For the text-containing cell, return its midpoint in [X, Y] coordinate format. 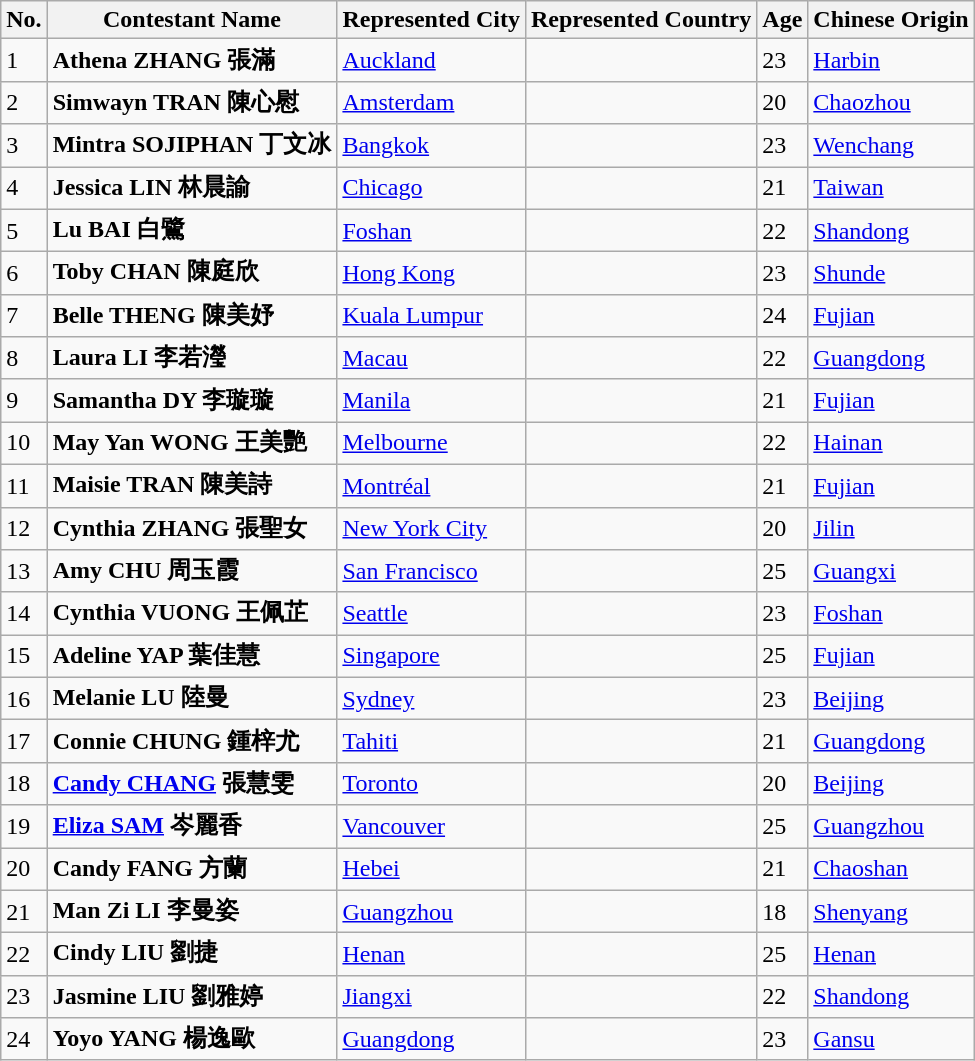
Age [782, 20]
Jasmine LIU 劉雅婷 [192, 996]
Lu BAI 白鷺 [192, 230]
Chicago [432, 188]
11 [24, 486]
Represented City [432, 20]
Candy CHANG 張慧雯 [192, 784]
Seattle [432, 614]
Harbin [891, 60]
Adeline YAP 葉佳慧 [192, 656]
Jiangxi [432, 996]
Jessica LIN 林晨諭 [192, 188]
Samantha DY 李璇璇 [192, 400]
May Yan WONG 王美艷 [192, 444]
Vancouver [432, 826]
2 [24, 102]
Bangkok [432, 146]
6 [24, 274]
Manila [432, 400]
Connie CHUNG 鍾梓尤 [192, 742]
San Francisco [432, 572]
No. [24, 20]
Singapore [432, 656]
19 [24, 826]
17 [24, 742]
Shenyang [891, 912]
Eliza SAM 岑麗香 [192, 826]
4 [24, 188]
12 [24, 528]
Guangxi [891, 572]
New York City [432, 528]
Chaozhou [891, 102]
1 [24, 60]
16 [24, 698]
Cynthia ZHANG 張聖女 [192, 528]
8 [24, 358]
5 [24, 230]
Shunde [891, 274]
Gansu [891, 1040]
Hainan [891, 444]
Wenchang [891, 146]
Hong Kong [432, 274]
Tahiti [432, 742]
Toronto [432, 784]
Maisie TRAN 陳美詩 [192, 486]
Man Zi LI 李曼姿 [192, 912]
Hebei [432, 870]
7 [24, 316]
Athena ZHANG 張滿 [192, 60]
Belle THENG 陳美妤 [192, 316]
Laura LI 李若瀅 [192, 358]
Montréal [432, 486]
9 [24, 400]
13 [24, 572]
Taiwan [891, 188]
Chaoshan [891, 870]
Toby CHAN 陳庭欣 [192, 274]
Melanie LU 陸曼 [192, 698]
Sydney [432, 698]
Macau [432, 358]
Auckland [432, 60]
Represented Country [640, 20]
Candy FANG 方蘭 [192, 870]
Amsterdam [432, 102]
Melbourne [432, 444]
14 [24, 614]
Jilin [891, 528]
Yoyo YANG 楊逸歐 [192, 1040]
Cynthia VUONG 王佩芷 [192, 614]
Simwayn TRAN 陳心慰 [192, 102]
Mintra SOJIPHAN 丁文冰 [192, 146]
Kuala Lumpur [432, 316]
10 [24, 444]
Chinese Origin [891, 20]
15 [24, 656]
3 [24, 146]
Cindy LIU 劉捷 [192, 954]
Amy CHU 周玉霞 [192, 572]
Contestant Name [192, 20]
